Capture the cell that displays the provided text and extract its (X, Y) central coordinate. 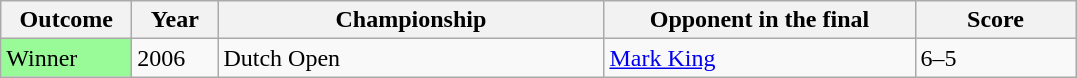
Winner (66, 58)
Year (175, 20)
6–5 (996, 58)
2006 (175, 58)
Opponent in the final (760, 20)
Score (996, 20)
Championship (411, 20)
Mark King (760, 58)
Outcome (66, 20)
Dutch Open (411, 58)
